Return the [X, Y] coordinate for the center point of the cell that contains the specified text.  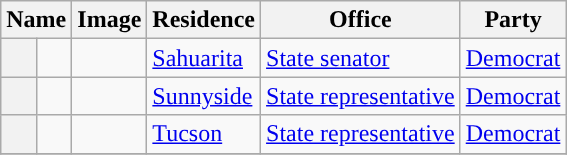
Party [513, 20]
Sunnyside [204, 96]
Office [361, 20]
Image [110, 20]
Name [36, 20]
Tucson [204, 134]
Sahuarita [204, 58]
State senator [361, 58]
Residence [204, 20]
